From the cell containing the given text, extract its center point as (X, Y) coordinate. 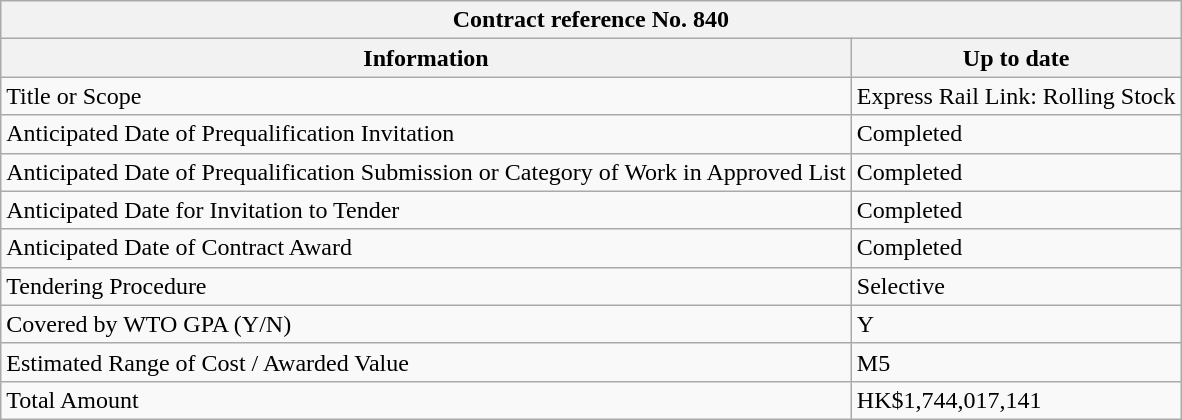
Anticipated Date of Prequalification Submission or Category of Work in Approved List (426, 172)
Contract reference No. 840 (591, 20)
Express Rail Link: Rolling Stock (1016, 96)
Title or Scope (426, 96)
Anticipated Date for Invitation to Tender (426, 210)
Estimated Range of Cost / Awarded Value (426, 362)
Y (1016, 324)
Tendering Procedure (426, 286)
Information (426, 58)
Covered by WTO GPA (Y/N) (426, 324)
Selective (1016, 286)
M5 (1016, 362)
Up to date (1016, 58)
Anticipated Date of Prequalification Invitation (426, 134)
HK$1,744,017,141 (1016, 400)
Anticipated Date of Contract Award (426, 248)
Total Amount (426, 400)
